Extract the [X, Y] coordinate from the center of the cell holding the provided text.  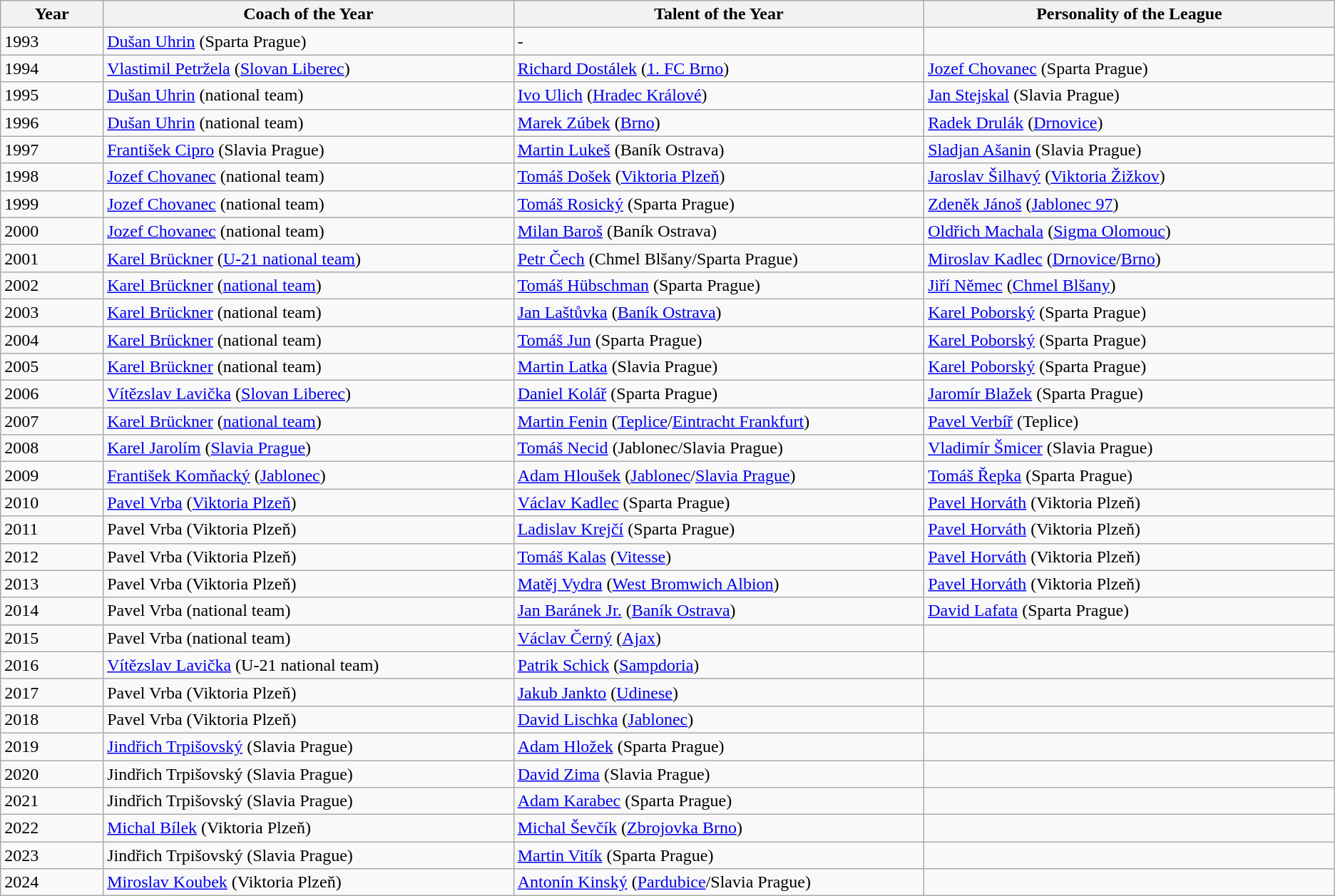
Vladimír Šmicer (Slavia Prague) [1130, 448]
Marek Zúbek (Brno) [719, 123]
Zdeněk Jánoš (Jablonec 97) [1130, 204]
Adam Hloušek (Jablonec/Slavia Prague) [719, 475]
František Komňacký (Jablonec) [309, 475]
1995 [52, 96]
Jan Stejskal (Slavia Prague) [1130, 96]
1993 [52, 41]
2012 [52, 557]
Jan Laštůvka (Baník Ostrava) [719, 312]
2003 [52, 312]
2009 [52, 475]
Richard Dostálek (1. FC Brno) [719, 68]
Karel Brückner (U-21 national team) [309, 258]
Tomáš Jun (Sparta Prague) [719, 340]
2010 [52, 503]
Vítězslav Lavička (U-21 national team) [309, 665]
2023 [52, 855]
Radek Drulák (Drnovice) [1130, 123]
Patrik Schick (Sampdoria) [719, 665]
Martin Latka (Slavia Prague) [719, 367]
2014 [52, 611]
Václav Kadlec (Sparta Prague) [719, 503]
2002 [52, 285]
Jozef Chovanec (Sparta Prague) [1130, 68]
2001 [52, 258]
Adam Hložek (Sparta Prague) [719, 746]
Vítězslav Lavička (Slovan Liberec) [309, 394]
Oldřich Machala (Sigma Olomouc) [1130, 231]
Jaromír Blažek (Sparta Prague) [1130, 394]
Talent of the Year [719, 14]
Jaroslav Šilhavý (Viktoria Žižkov) [1130, 177]
2000 [52, 231]
Tomáš Rosický (Sparta Prague) [719, 204]
David Lafata (Sparta Prague) [1130, 611]
Sladjan Ašanin (Slavia Prague) [1130, 150]
2018 [52, 719]
David Zima (Slavia Prague) [719, 773]
Ladislav Krejčí (Sparta Prague) [719, 530]
2024 [52, 882]
Jiří Němec (Chmel Blšany) [1130, 285]
Tomáš Řepka (Sparta Prague) [1130, 475]
Petr Čech (Chmel Blšany/Sparta Prague) [719, 258]
- [719, 41]
Dušan Uhrin (Sparta Prague) [309, 41]
2015 [52, 638]
David Lischka (Jablonec) [719, 719]
2005 [52, 367]
2007 [52, 421]
Jakub Jankto (Udinese) [719, 692]
1996 [52, 123]
Martin Fenin (Teplice/Eintracht Frankfurt) [719, 421]
2020 [52, 773]
Pavel Verbíř (Teplice) [1130, 421]
2021 [52, 801]
Michal Bílek (Viktoria Plzeň) [309, 828]
Personality of the League [1130, 14]
Tomáš Kalas (Vitesse) [719, 557]
2019 [52, 746]
2008 [52, 448]
Miroslav Koubek (Viktoria Plzeň) [309, 882]
Martin Lukeš (Baník Ostrava) [719, 150]
Daniel Kolář (Sparta Prague) [719, 394]
2022 [52, 828]
Ivo Ulich (Hradec Králové) [719, 96]
Tomáš Došek (Viktoria Plzeň) [719, 177]
2004 [52, 340]
1994 [52, 68]
Miroslav Kadlec (Drnovice/Brno) [1130, 258]
Tomáš Hübschman (Sparta Prague) [719, 285]
Year [52, 14]
Antonín Kinský (Pardubice/Slavia Prague) [719, 882]
2013 [52, 584]
Jan Baránek Jr. (Baník Ostrava) [719, 611]
2016 [52, 665]
Vlastimil Petržela (Slovan Liberec) [309, 68]
2006 [52, 394]
Karel Jarolím (Slavia Prague) [309, 448]
2017 [52, 692]
Tomáš Necid (Jablonec/Slavia Prague) [719, 448]
Michal Ševčík (Zbrojovka Brno) [719, 828]
1999 [52, 204]
František Cipro (Slavia Prague) [309, 150]
Milan Baroš (Baník Ostrava) [719, 231]
Coach of the Year [309, 14]
Václav Černý (Ajax) [719, 638]
Martin Vitík (Sparta Prague) [719, 855]
1997 [52, 150]
2011 [52, 530]
Matěj Vydra (West Bromwich Albion) [719, 584]
Adam Karabec (Sparta Prague) [719, 801]
1998 [52, 177]
